Return [x, y] of the center of cell containing provided text 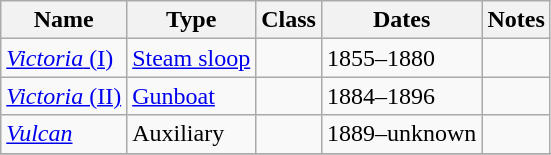
1889–unknown [401, 134]
1855–1880 [401, 58]
Vulcan [64, 134]
Gunboat [192, 96]
Class [289, 20]
Auxiliary [192, 134]
Notes [516, 20]
Steam sloop [192, 58]
Victoria (I) [64, 58]
Victoria (II) [64, 96]
Name [64, 20]
Type [192, 20]
1884–1896 [401, 96]
Dates [401, 20]
